Search for the cell housing the specified text and yield its (x, y) center coordinate. 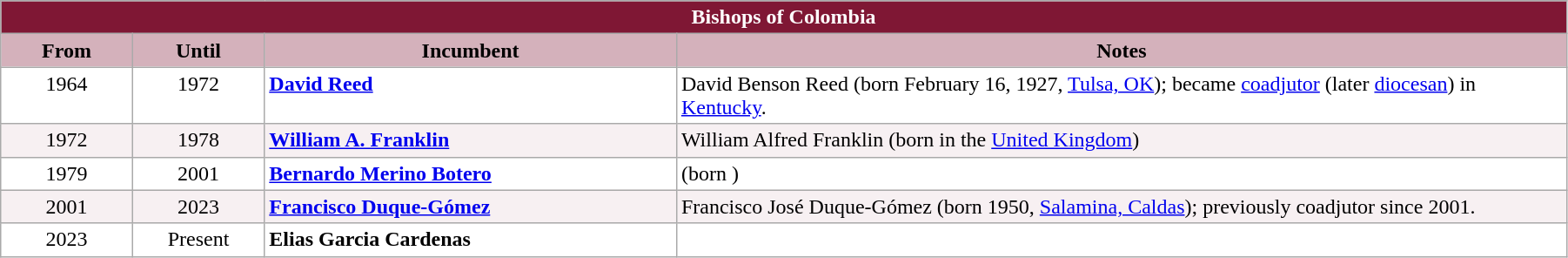
Francisco Duque-Gómez (471, 207)
1964 (67, 96)
Francisco José Duque-Gómez (born 1950, Salamina, Caldas); previously coadjutor since 2001. (1121, 207)
Notes (1121, 51)
Bishops of Colombia (784, 17)
1979 (67, 173)
Elias Garcia Cardenas (471, 240)
Bernardo Merino Botero (471, 173)
David Benson Reed (born February 16, 1927, Tulsa, OK); became coadjutor (later diocesan) in Kentucky. (1121, 96)
David Reed (471, 96)
Present (198, 240)
William A. Franklin (471, 140)
William Alfred Franklin (born in the United Kingdom) (1121, 140)
Until (198, 51)
1978 (198, 140)
Incumbent (471, 51)
From (67, 51)
(born ) (1121, 173)
